Find where the given text appears and provide that cell's center as (x, y) coordinate. 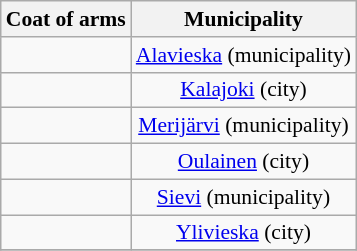
Merijärvi (municipality) (244, 126)
Oulainen (city) (244, 162)
Sievi (municipality) (244, 197)
Coat of arms (66, 19)
Alavieska (municipality) (244, 55)
Municipality (244, 19)
Ylivieska (city) (244, 233)
Kalajoki (city) (244, 90)
